Return the (x, y) coordinate for the center point of the cell that contains the specified text.  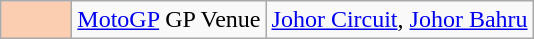
Johor Circuit, Johor Bahru (400, 20)
MotoGP GP Venue (169, 20)
